Pinpoint the cell where the given text exists, returning its (X, Y) midpoint coordinate. 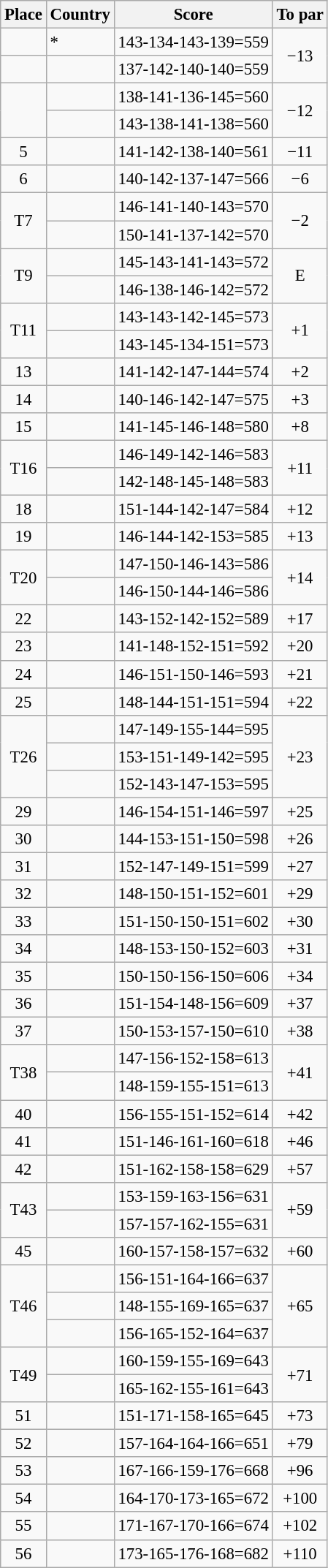
143-143-142-145=573 (193, 317)
+37 (300, 1004)
E (300, 275)
51 (23, 1416)
+59 (300, 1209)
T43 (23, 1209)
+71 (300, 1374)
18 (23, 510)
+29 (300, 894)
+17 (300, 619)
+25 (300, 811)
* (80, 42)
35 (23, 977)
+46 (300, 1141)
145-143-141-143=572 (193, 262)
T26 (23, 756)
−6 (300, 179)
41 (23, 1141)
148-153-150-152=603 (193, 949)
−12 (300, 111)
56 (23, 1553)
156-165-152-164=637 (193, 1333)
160-157-158-157=632 (193, 1251)
T20 (23, 577)
31 (23, 866)
+79 (300, 1444)
152-143-147-153=595 (193, 784)
+14 (300, 577)
Place (23, 15)
140-142-137-147=566 (193, 179)
T49 (23, 1374)
T11 (23, 330)
52 (23, 1444)
−13 (300, 56)
171-167-170-166=674 (193, 1526)
146-144-142-153=585 (193, 537)
141-148-152-151=592 (193, 647)
36 (23, 1004)
142-148-145-148=583 (193, 482)
+8 (300, 427)
53 (23, 1471)
147-150-146-143=586 (193, 564)
T7 (23, 221)
+27 (300, 866)
6 (23, 179)
25 (23, 702)
160-159-155-169=643 (193, 1361)
+34 (300, 977)
143-145-134-151=573 (193, 344)
T9 (23, 275)
140-146-142-147=575 (193, 399)
Score (193, 15)
141-142-147-144=574 (193, 372)
146-150-144-146=586 (193, 591)
45 (23, 1251)
−11 (300, 152)
13 (23, 372)
33 (23, 922)
143-138-141-138=560 (193, 124)
+60 (300, 1251)
141-142-138-140=561 (193, 152)
+42 (300, 1114)
23 (23, 647)
167-166-159-176=668 (193, 1471)
150-141-137-142=570 (193, 235)
+65 (300, 1306)
+1 (300, 330)
To par (300, 15)
151-146-161-160=618 (193, 1141)
173-165-176-168=682 (193, 1553)
156-155-151-152=614 (193, 1114)
+11 (300, 468)
157-157-162-155=631 (193, 1224)
14 (23, 399)
+21 (300, 674)
151-150-150-151=602 (193, 922)
34 (23, 949)
T38 (23, 1073)
+12 (300, 510)
147-156-152-158=613 (193, 1059)
T16 (23, 468)
+2 (300, 372)
148-155-169-165=637 (193, 1306)
165-162-155-161=643 (193, 1389)
T46 (23, 1306)
37 (23, 1031)
143-152-142-152=589 (193, 619)
+26 (300, 839)
152-147-149-151=599 (193, 866)
+110 (300, 1553)
151-144-142-147=584 (193, 510)
157-164-164-166=651 (193, 1444)
+13 (300, 537)
19 (23, 537)
+41 (300, 1073)
42 (23, 1169)
40 (23, 1114)
164-170-173-165=672 (193, 1499)
151-171-158-165=645 (193, 1416)
153-151-149-142=595 (193, 757)
137-142-140-140=559 (193, 69)
146-151-150-146=593 (193, 674)
146-138-146-142=572 (193, 289)
24 (23, 674)
146-141-140-143=570 (193, 207)
22 (23, 619)
150-153-157-150=610 (193, 1031)
151-162-158-158=629 (193, 1169)
147-149-155-144=595 (193, 729)
+23 (300, 756)
Country (80, 15)
138-141-136-145=560 (193, 97)
146-154-151-146=597 (193, 811)
+73 (300, 1416)
+96 (300, 1471)
+20 (300, 647)
+100 (300, 1499)
+30 (300, 922)
+38 (300, 1031)
150-150-156-150=606 (193, 977)
+31 (300, 949)
148-159-155-151=613 (193, 1086)
15 (23, 427)
+57 (300, 1169)
5 (23, 152)
30 (23, 839)
148-150-151-152=601 (193, 894)
153-159-163-156=631 (193, 1196)
+22 (300, 702)
54 (23, 1499)
148-144-151-151=594 (193, 702)
141-145-146-148=580 (193, 427)
156-151-164-166=637 (193, 1279)
+3 (300, 399)
144-153-151-150=598 (193, 839)
151-154-148-156=609 (193, 1004)
143-134-143-139=559 (193, 42)
146-149-142-146=583 (193, 454)
32 (23, 894)
29 (23, 811)
+102 (300, 1526)
55 (23, 1526)
−2 (300, 221)
